For the text-containing cell, return its midpoint in [x, y] coordinate format. 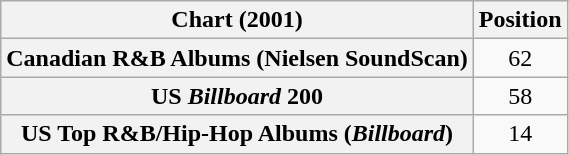
62 [520, 58]
Chart (2001) [238, 20]
US Billboard 200 [238, 96]
58 [520, 96]
14 [520, 134]
Position [520, 20]
Canadian R&B Albums (Nielsen SoundScan) [238, 58]
US Top R&B/Hip-Hop Albums (Billboard) [238, 134]
